Identify which cell holds the provided text, then report its [x, y] central coordinate. 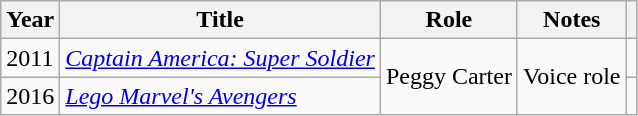
Lego Marvel's Avengers [220, 96]
Captain America: Super Soldier [220, 58]
2011 [30, 58]
Year [30, 20]
Role [448, 20]
Title [220, 20]
Notes [572, 20]
2016 [30, 96]
Voice role [572, 77]
Peggy Carter [448, 77]
